Pinpoint the cell where the given text exists, returning its (X, Y) midpoint coordinate. 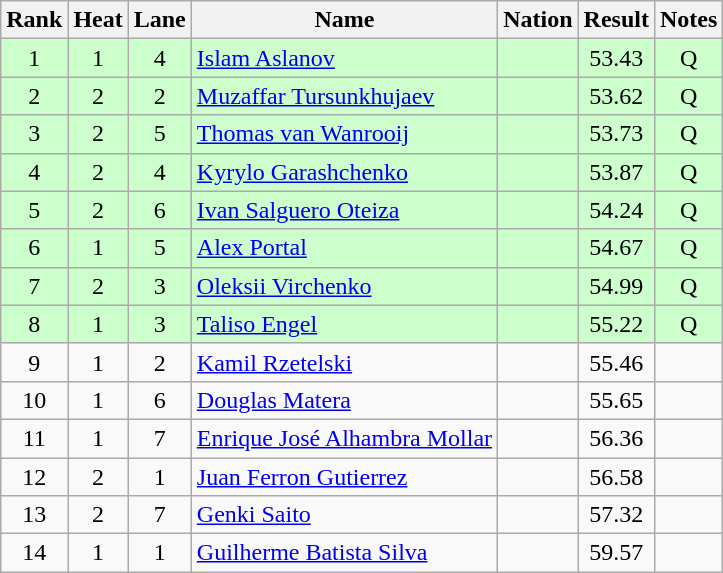
8 (34, 324)
Guilherme Batista Silva (344, 553)
12 (34, 477)
Alex Portal (344, 248)
Thomas van Wanrooij (344, 134)
53.73 (616, 134)
Nation (538, 20)
11 (34, 438)
13 (34, 515)
55.65 (616, 400)
Taliso Engel (344, 324)
54.99 (616, 286)
Kamil Rzetelski (344, 362)
Name (344, 20)
14 (34, 553)
Lane (160, 20)
Notes (688, 20)
Muzaffar Tursunkhujaev (344, 96)
9 (34, 362)
Kyrylo Garashchenko (344, 172)
56.58 (616, 477)
55.22 (616, 324)
53.43 (616, 58)
Result (616, 20)
56.36 (616, 438)
Ivan Salguero Oteiza (344, 210)
Heat (98, 20)
59.57 (616, 553)
Islam Aslanov (344, 58)
53.62 (616, 96)
10 (34, 400)
54.24 (616, 210)
Oleksii Virchenko (344, 286)
Douglas Matera (344, 400)
Genki Saito (344, 515)
Enrique José Alhambra Mollar (344, 438)
54.67 (616, 248)
55.46 (616, 362)
Rank (34, 20)
57.32 (616, 515)
53.87 (616, 172)
Juan Ferron Gutierrez (344, 477)
